Capture the cell that displays the provided text and extract its [X, Y] central coordinate. 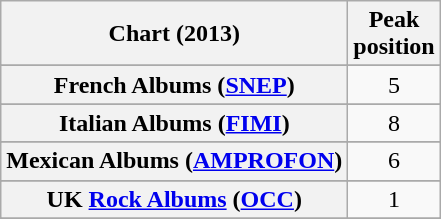
French Albums (SNEP) [174, 85]
Peakposition [394, 34]
1 [394, 199]
Mexican Albums (AMPROFON) [174, 161]
Chart (2013) [174, 34]
6 [394, 161]
UK Rock Albums (OCC) [174, 199]
5 [394, 85]
8 [394, 123]
Italian Albums (FIMI) [174, 123]
